From the cell containing the given text, extract its center point as [x, y] coordinate. 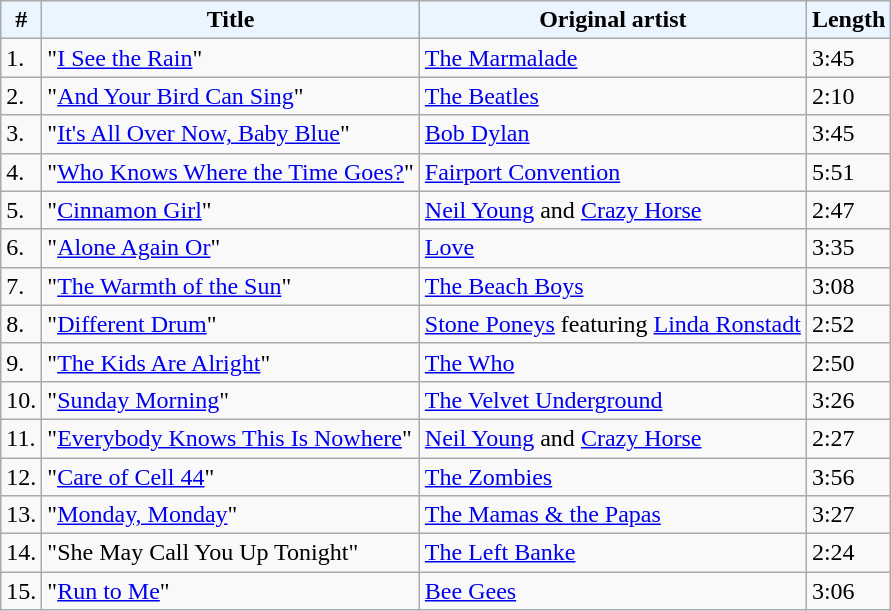
6. [22, 248]
"She May Call You Up Tonight" [231, 553]
The Marmalade [612, 58]
"It's All Over Now, Baby Blue" [231, 134]
2:27 [848, 438]
3. [22, 134]
11. [22, 438]
"Run to Me" [231, 591]
"The Warmth of the Sun" [231, 286]
"Who Knows Where the Time Goes?" [231, 172]
2:24 [848, 553]
14. [22, 553]
4. [22, 172]
13. [22, 515]
"I See the Rain" [231, 58]
"Different Drum" [231, 324]
"Everybody Knows This Is Nowhere" [231, 438]
"And Your Bird Can Sing" [231, 96]
3:35 [848, 248]
"Sunday Morning" [231, 400]
2. [22, 96]
Length [848, 20]
3:27 [848, 515]
Fairport Convention [612, 172]
1. [22, 58]
9. [22, 362]
15. [22, 591]
3:08 [848, 286]
Bob Dylan [612, 134]
# [22, 20]
2:52 [848, 324]
3:56 [848, 477]
2:10 [848, 96]
Title [231, 20]
"The Kids Are Alright" [231, 362]
3:06 [848, 591]
3:26 [848, 400]
2:50 [848, 362]
Love [612, 248]
Bee Gees [612, 591]
2:47 [848, 210]
Original artist [612, 20]
The Beach Boys [612, 286]
The Who [612, 362]
"Monday, Monday" [231, 515]
7. [22, 286]
"Alone Again Or" [231, 248]
5:51 [848, 172]
12. [22, 477]
5. [22, 210]
The Left Banke [612, 553]
The Beatles [612, 96]
The Velvet Underground [612, 400]
Stone Poneys featuring Linda Ronstadt [612, 324]
"Cinnamon Girl" [231, 210]
"Care of Cell 44" [231, 477]
The Mamas & the Papas [612, 515]
10. [22, 400]
The Zombies [612, 477]
8. [22, 324]
